For the text-containing cell, return its midpoint in (x, y) coordinate format. 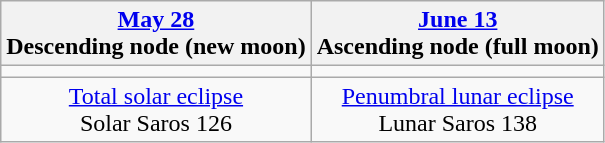
Total solar eclipseSolar Saros 126 (156, 110)
Penumbral lunar eclipseLunar Saros 138 (458, 110)
June 13Ascending node (full moon) (458, 34)
May 28Descending node (new moon) (156, 34)
